Output the (X, Y) coordinate of the center of the cell containing the given text.  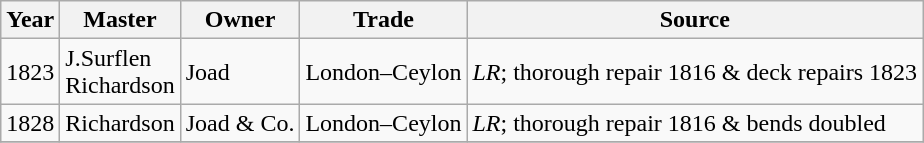
1828 (30, 123)
Owner (240, 20)
Joad (240, 72)
Trade (384, 20)
Year (30, 20)
LR; thorough repair 1816 & bends doubled (695, 123)
Master (120, 20)
Source (695, 20)
Joad & Co. (240, 123)
1823 (30, 72)
LR; thorough repair 1816 & deck repairs 1823 (695, 72)
J.SurflenRichardson (120, 72)
Richardson (120, 123)
